Return (x, y) of the center of cell containing provided text 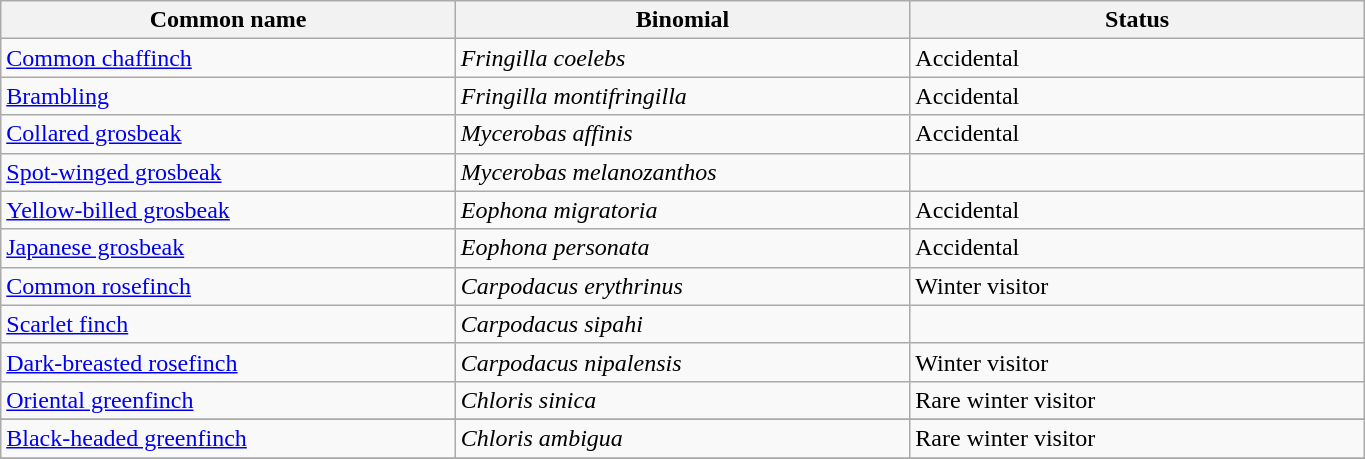
Mycerobas affinis (682, 134)
Mycerobas melanozanthos (682, 172)
Carpodacus sipahi (682, 324)
Binomial (682, 20)
Common chaffinch (228, 58)
Collared grosbeak (228, 134)
Fringilla montifringilla (682, 96)
Status (1138, 20)
Common rosefinch (228, 286)
Carpodacus erythrinus (682, 286)
Brambling (228, 96)
Fringilla coelebs (682, 58)
Eophona personata (682, 248)
Common name (228, 20)
Eophona migratoria (682, 210)
Black-headed greenfinch (228, 438)
Spot-winged grosbeak (228, 172)
Chloris sinica (682, 400)
Oriental greenfinch (228, 400)
Carpodacus nipalensis (682, 362)
Japanese grosbeak (228, 248)
Chloris ambigua (682, 438)
Yellow-billed grosbeak (228, 210)
Dark-breasted rosefinch (228, 362)
Scarlet finch (228, 324)
